Capture the cell that displays the provided text and extract its [x, y] central coordinate. 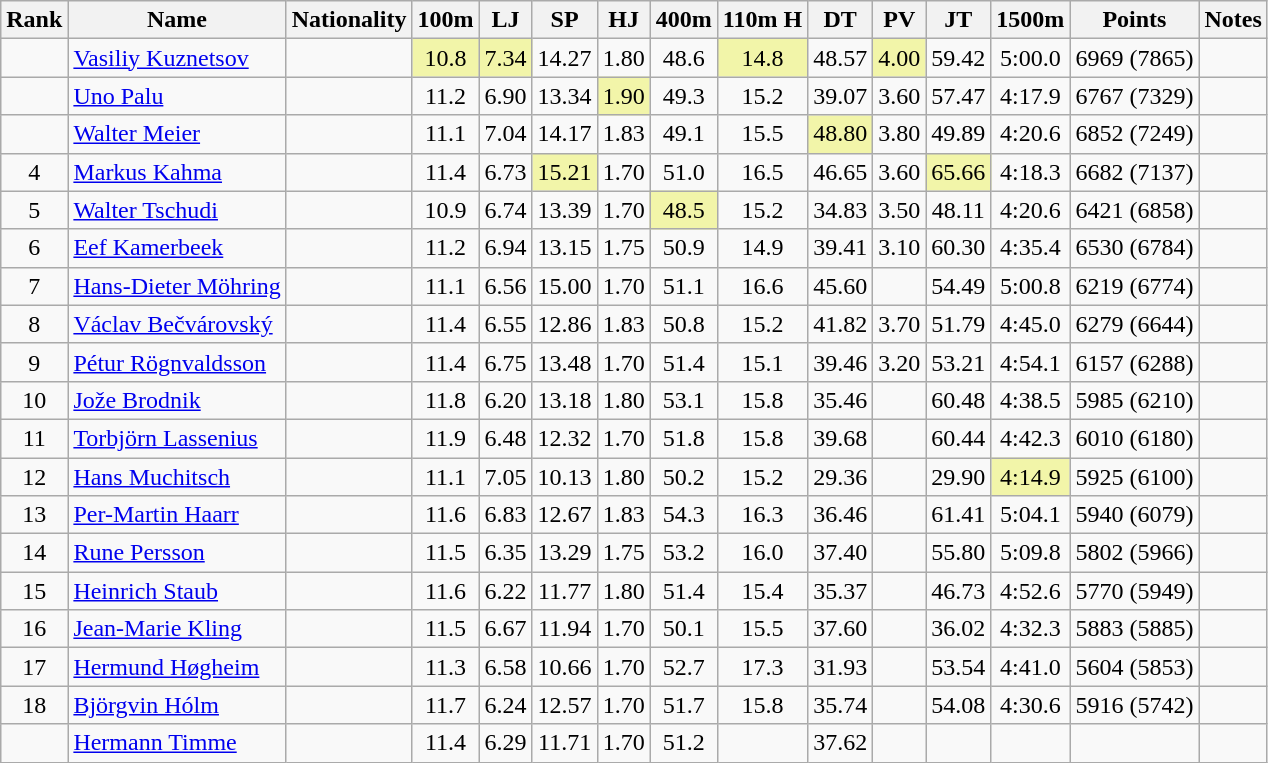
4.00 [900, 58]
11.94 [564, 629]
6157 (6288) [1134, 362]
6279 (6644) [1134, 324]
5916 (5742) [1134, 705]
6530 (6784) [1134, 248]
6 [34, 248]
Jože Brodnik [177, 400]
6.20 [506, 400]
11.7 [446, 705]
6.67 [506, 629]
4:35.4 [1030, 248]
3.10 [900, 248]
48.11 [958, 210]
10.13 [564, 477]
4:32.3 [1030, 629]
6969 (7865) [1134, 58]
51.0 [684, 172]
51.1 [684, 286]
Notes [1233, 20]
12.32 [564, 438]
Eef Kamerbeek [177, 248]
SP [564, 20]
61.41 [958, 515]
45.60 [840, 286]
6.55 [506, 324]
11.9 [446, 438]
12.57 [564, 705]
14.9 [762, 248]
6421 (6858) [1134, 210]
LJ [506, 20]
35.37 [840, 591]
15.00 [564, 286]
4:41.0 [1030, 667]
Jean-Marie Kling [177, 629]
15 [34, 591]
39.68 [840, 438]
5925 (6100) [1134, 477]
14.8 [762, 58]
Uno Palu [177, 96]
15.21 [564, 172]
6.56 [506, 286]
4:45.0 [1030, 324]
14.27 [564, 58]
6.74 [506, 210]
60.48 [958, 400]
4:14.9 [1030, 477]
53.2 [684, 553]
6.73 [506, 172]
5770 (5949) [1134, 591]
4:52.6 [1030, 591]
4:18.3 [1030, 172]
5:00.8 [1030, 286]
3.20 [900, 362]
Pétur Rögnvaldsson [177, 362]
15.1 [762, 362]
65.66 [958, 172]
11.8 [446, 400]
5 [34, 210]
34.83 [840, 210]
Walter Tschudi [177, 210]
11.3 [446, 667]
48.80 [840, 134]
31.93 [840, 667]
54.3 [684, 515]
3.50 [900, 210]
60.44 [958, 438]
50.9 [684, 248]
14 [34, 553]
3.80 [900, 134]
4 [34, 172]
5940 (6079) [1134, 515]
49.3 [684, 96]
5:09.8 [1030, 553]
55.80 [958, 553]
50.2 [684, 477]
46.73 [958, 591]
18 [34, 705]
PV [900, 20]
16.5 [762, 172]
1500m [1030, 20]
HJ [624, 20]
100m [446, 20]
Per-Martin Haarr [177, 515]
5802 (5966) [1134, 553]
1.90 [624, 96]
13.15 [564, 248]
3.70 [900, 324]
6010 (6180) [1134, 438]
37.60 [840, 629]
8 [34, 324]
Torbjörn Lassenius [177, 438]
13.48 [564, 362]
13 [34, 515]
60.30 [958, 248]
6.29 [506, 743]
37.62 [840, 743]
Walter Meier [177, 134]
4:42.3 [1030, 438]
Nationality [349, 20]
46.65 [840, 172]
54.49 [958, 286]
Markus Kahma [177, 172]
59.42 [958, 58]
15.4 [762, 591]
12.86 [564, 324]
Heinrich Staub [177, 591]
10 [34, 400]
49.89 [958, 134]
6219 (6774) [1134, 286]
50.8 [684, 324]
Hermann Timme [177, 743]
11.77 [564, 591]
51.7 [684, 705]
37.40 [840, 553]
Björgvin Hólm [177, 705]
50.1 [684, 629]
12 [34, 477]
6.48 [506, 438]
11.71 [564, 743]
54.08 [958, 705]
16.0 [762, 553]
48.57 [840, 58]
6.35 [506, 553]
110m H [762, 20]
35.74 [840, 705]
Rune Persson [177, 553]
48.5 [684, 210]
400m [684, 20]
53.21 [958, 362]
5:00.0 [1030, 58]
11 [34, 438]
36.02 [958, 629]
51.2 [684, 743]
5883 (5885) [1134, 629]
6.94 [506, 248]
53.1 [684, 400]
5:04.1 [1030, 515]
13.18 [564, 400]
29.36 [840, 477]
7.04 [506, 134]
51.8 [684, 438]
4:17.9 [1030, 96]
16.6 [762, 286]
7 [34, 286]
6767 (7329) [1134, 96]
12.67 [564, 515]
7.05 [506, 477]
57.47 [958, 96]
6.75 [506, 362]
49.1 [684, 134]
17.3 [762, 667]
14.17 [564, 134]
Name [177, 20]
6.90 [506, 96]
39.46 [840, 362]
39.07 [840, 96]
13.29 [564, 553]
DT [840, 20]
Hans Muchitsch [177, 477]
Václav Bečvárovský [177, 324]
52.7 [684, 667]
16.3 [762, 515]
Hans-Dieter Möhring [177, 286]
4:38.5 [1030, 400]
48.6 [684, 58]
JT [958, 20]
10.9 [446, 210]
53.54 [958, 667]
36.46 [840, 515]
17 [34, 667]
Points [1134, 20]
4:30.6 [1030, 705]
39.41 [840, 248]
16 [34, 629]
5985 (6210) [1134, 400]
6.22 [506, 591]
6852 (7249) [1134, 134]
10.8 [446, 58]
13.39 [564, 210]
Rank [34, 20]
4:54.1 [1030, 362]
Hermund Høgheim [177, 667]
6682 (7137) [1134, 172]
41.82 [840, 324]
29.90 [958, 477]
6.83 [506, 515]
7.34 [506, 58]
10.66 [564, 667]
13.34 [564, 96]
9 [34, 362]
51.79 [958, 324]
6.24 [506, 705]
6.58 [506, 667]
35.46 [840, 400]
Vasiliy Kuznetsov [177, 58]
5604 (5853) [1134, 667]
